Search for the cell housing the specified text and yield its (x, y) center coordinate. 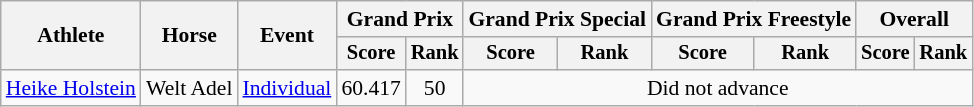
Did not advance (718, 88)
Grand Prix (400, 19)
Athlete (71, 36)
Heike Holstein (71, 88)
50 (435, 88)
Horse (190, 36)
Grand Prix Special (557, 19)
Individual (286, 88)
Welt Adel (190, 88)
Overall (914, 19)
Event (286, 36)
60.417 (370, 88)
Grand Prix Freestyle (754, 19)
